Provide the [x, y] coordinate of the cell's center where the given text is located.  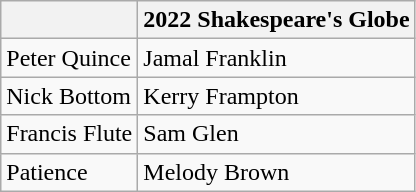
Melody Brown [276, 172]
Patience [70, 172]
Nick Bottom [70, 96]
Francis Flute [70, 134]
2022 Shakespeare's Globe [276, 20]
Sam Glen [276, 134]
Jamal Franklin [276, 58]
Kerry Frampton [276, 96]
Peter Quince [70, 58]
